Pinpoint the cell where the given text exists, returning its (X, Y) midpoint coordinate. 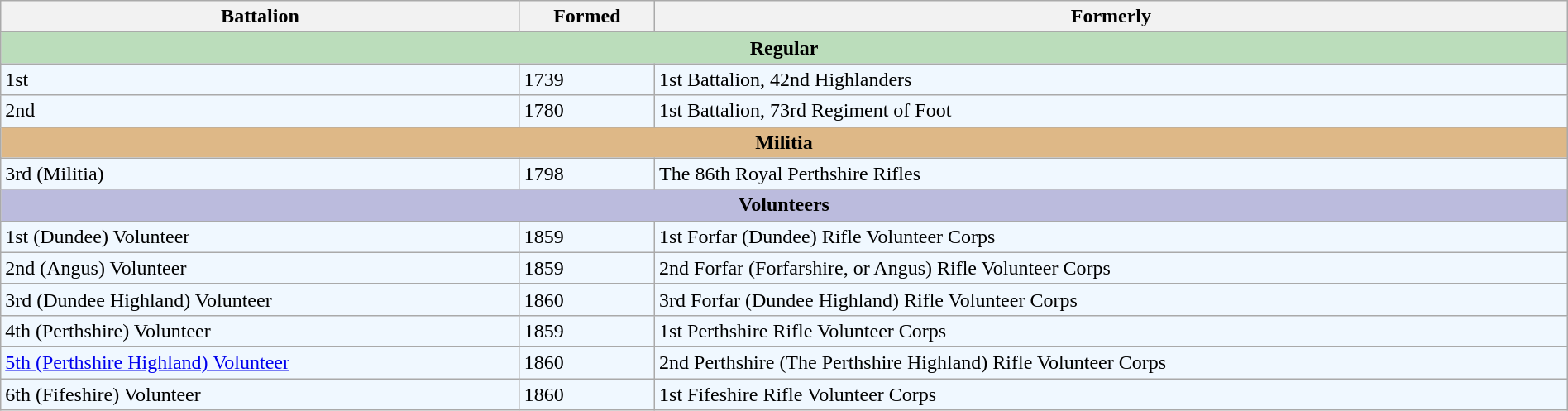
3rd Forfar (Dundee Highland) Rifle Volunteer Corps (1111, 299)
3rd (Militia) (260, 174)
1st Battalion, 42nd Highlanders (1111, 79)
Militia (784, 142)
Battalion (260, 17)
2nd Forfar (Forfarshire, or Angus) Rifle Volunteer Corps (1111, 268)
1st Fifeshire Rifle Volunteer Corps (1111, 394)
1st (Dundee) Volunteer (260, 237)
1739 (587, 79)
Volunteers (784, 205)
Formerly (1111, 17)
1st Perthshire Rifle Volunteer Corps (1111, 331)
1st Forfar (Dundee) Rifle Volunteer Corps (1111, 237)
1st (260, 79)
6th (Fifeshire) Volunteer (260, 394)
1798 (587, 174)
Formed (587, 17)
4th (Perthshire) Volunteer (260, 331)
5th (Perthshire Highland) Volunteer (260, 362)
Regular (784, 48)
2nd Perthshire (The Perthshire Highland) Rifle Volunteer Corps (1111, 362)
1780 (587, 111)
2nd (Angus) Volunteer (260, 268)
3rd (Dundee Highland) Volunteer (260, 299)
The 86th Royal Perthshire Rifles (1111, 174)
2nd (260, 111)
1st Battalion, 73rd Regiment of Foot (1111, 111)
